Search for the cell housing the specified text and yield its (X, Y) center coordinate. 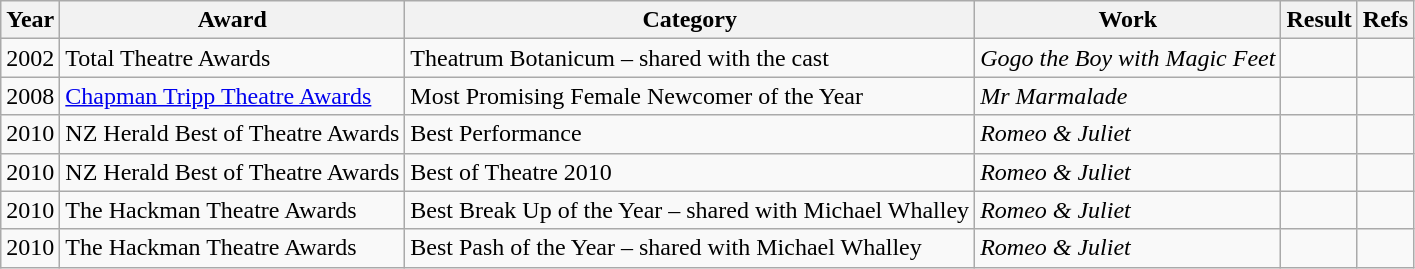
Mr Marmalade (1128, 96)
Theatrum Botanicum – shared with the cast (690, 58)
Total Theatre Awards (232, 58)
Refs (1385, 20)
Result (1319, 20)
Most Promising Female Newcomer of the Year (690, 96)
Gogo the Boy with Magic Feet (1128, 58)
Best Performance (690, 134)
Chapman Tripp Theatre Awards (232, 96)
Best of Theatre 2010 (690, 172)
Category (690, 20)
Best Break Up of the Year – shared with Michael Whalley (690, 210)
Year (30, 20)
2008 (30, 96)
2002 (30, 58)
Work (1128, 20)
Award (232, 20)
Best Pash of the Year – shared with Michael Whalley (690, 248)
